Detect which cell encompasses the target text, then output its [X, Y] center coordinate. 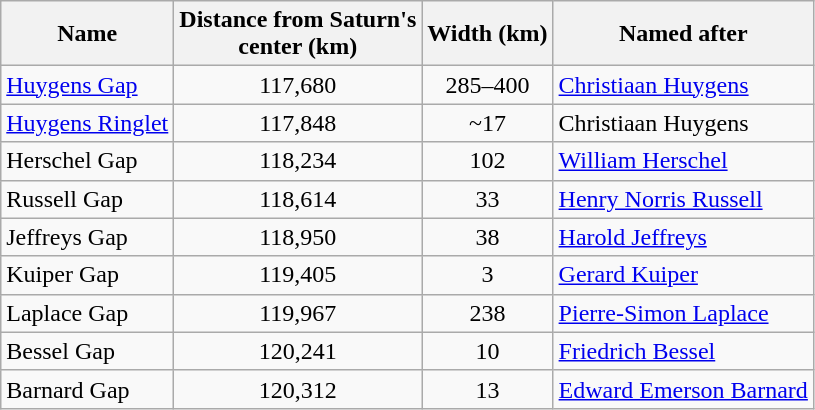
Gerard Kuiper [683, 275]
Bessel Gap [88, 351]
Huygens Ringlet [88, 123]
117,680 [298, 85]
Laplace Gap [88, 313]
Henry Norris Russell [683, 199]
118,614 [298, 199]
Distance from Saturn'scenter (km) [298, 34]
Width (km) [488, 34]
Kuiper Gap [88, 275]
Russell Gap [88, 199]
Barnard Gap [88, 389]
119,967 [298, 313]
120,241 [298, 351]
Jeffreys Gap [88, 237]
Herschel Gap [88, 161]
Named after [683, 34]
10 [488, 351]
~17 [488, 123]
Pierre-Simon Laplace [683, 313]
Huygens Gap [88, 85]
38 [488, 237]
Name [88, 34]
118,950 [298, 237]
117,848 [298, 123]
3 [488, 275]
102 [488, 161]
120,312 [298, 389]
William Herschel [683, 161]
285–400 [488, 85]
13 [488, 389]
Friedrich Bessel [683, 351]
Edward Emerson Barnard [683, 389]
33 [488, 199]
118,234 [298, 161]
238 [488, 313]
119,405 [298, 275]
Harold Jeffreys [683, 237]
